Extract the [X, Y] coordinate from the center of the cell holding the provided text.  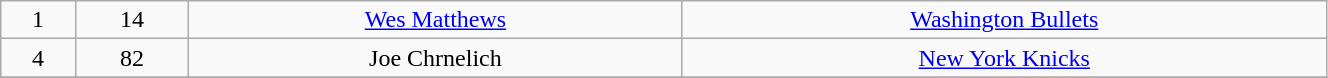
Washington Bullets [1004, 20]
Joe Chrnelich [436, 58]
14 [132, 20]
82 [132, 58]
Wes Matthews [436, 20]
4 [38, 58]
New York Knicks [1004, 58]
1 [38, 20]
